Return the (X, Y) coordinate for the center point of the cell that contains the specified text.  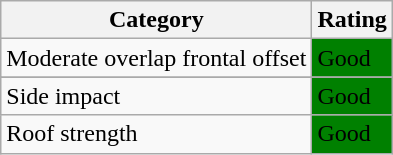
Rating (352, 20)
Side impact (156, 96)
Category (156, 20)
Moderate overlap frontal offset (156, 58)
Roof strength (156, 134)
